Capture the cell that displays the provided text and extract its [X, Y] central coordinate. 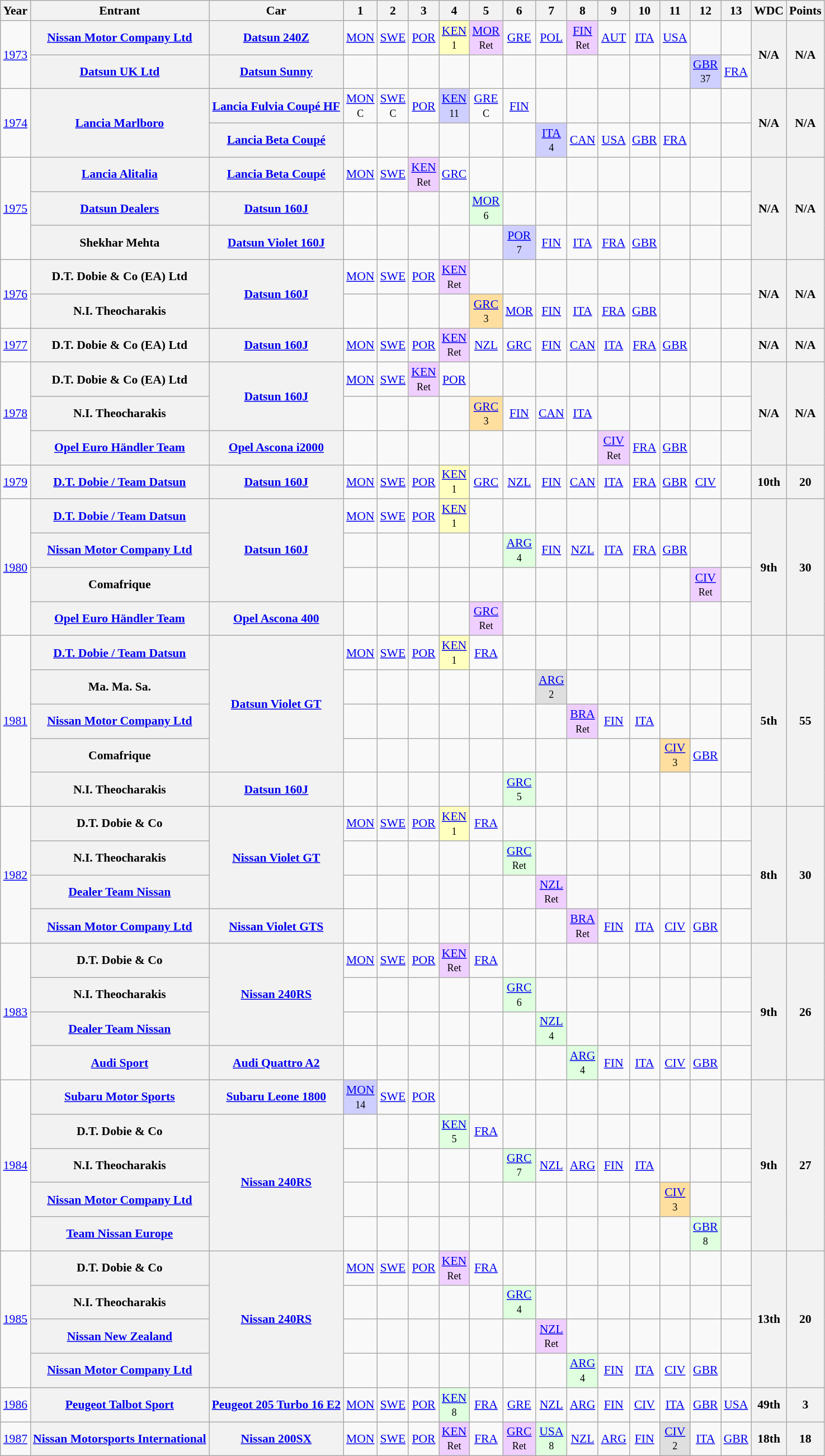
WDC [769, 11]
Subaru Motor Sports [120, 1097]
Opel Ascona i2000 [276, 447]
Opel Ascona 400 [276, 618]
POR7 [519, 243]
8th [769, 875]
1987 [16, 1439]
13 [736, 11]
MONC [360, 106]
SWEC [393, 106]
Entrant [120, 11]
KEN11 [454, 106]
Datsun Violet GT [276, 704]
AUT [614, 38]
1981 [16, 721]
11 [676, 11]
2 [393, 11]
Team Nissan Europe [120, 1233]
Subaru Leone 1800 [276, 1097]
1 [360, 11]
Points [805, 11]
GRC6 [519, 994]
Lancia Marlboro [120, 123]
13th [769, 1319]
7 [551, 11]
1978 [16, 414]
NZL4 [551, 1029]
1980 [16, 568]
MON14 [360, 1097]
10 [644, 11]
Peugeot 205 Turbo 16 E2 [276, 1405]
18th [769, 1439]
1986 [16, 1405]
4 [454, 11]
8 [583, 11]
1973 [16, 55]
1979 [16, 482]
Audi Sport [120, 1063]
GBR37 [706, 72]
KEN8 [454, 1405]
Nissan Motorsports International [120, 1439]
9 [614, 11]
1977 [16, 346]
Audi Quattro A2 [276, 1063]
Shekhar Mehta [120, 243]
18 [805, 1439]
Datsun Dealers [120, 208]
1982 [16, 875]
1974 [16, 123]
KEN5 [454, 1132]
1985 [16, 1319]
GBR8 [706, 1233]
CIV2 [676, 1439]
6 [519, 11]
Lancia Fulvia Coupé HF [276, 106]
49th [769, 1405]
12 [706, 11]
Ma. Ma. Sa. [120, 687]
1976 [16, 294]
26 [805, 1011]
10th [769, 482]
Datsun 240Z [276, 38]
Nissan Violet GT [276, 858]
GRC4 [519, 1302]
27 [805, 1166]
Lancia Alitalia [120, 174]
GRC5 [519, 790]
MORRet [485, 38]
5 [485, 11]
GREC [485, 106]
Datsun Sunny [276, 72]
POL [551, 38]
Nissan Violet GTS [276, 926]
5th [769, 721]
Peugeot Talbot Sport [120, 1405]
GRC7 [519, 1165]
Datsun UK Ltd [120, 72]
FINRet [583, 38]
55 [805, 721]
Nissan 200SX [276, 1439]
MOR [519, 311]
Year [16, 11]
1983 [16, 1011]
Datsun Violet 160J [276, 243]
USA8 [551, 1439]
MOR6 [485, 208]
ITA4 [551, 140]
1975 [16, 208]
Car [276, 11]
ARG2 [551, 687]
1984 [16, 1166]
Nissan New Zealand [120, 1336]
